Scan for the cell matching the given text and deliver its (X, Y) coordinate at center. 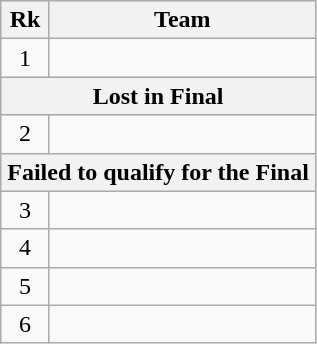
Lost in Final (158, 96)
3 (26, 210)
5 (26, 286)
4 (26, 248)
1 (26, 58)
6 (26, 324)
Team (182, 20)
2 (26, 134)
Rk (26, 20)
Failed to qualify for the Final (158, 172)
